Pinpoint the cell where the given text exists, returning its [x, y] midpoint coordinate. 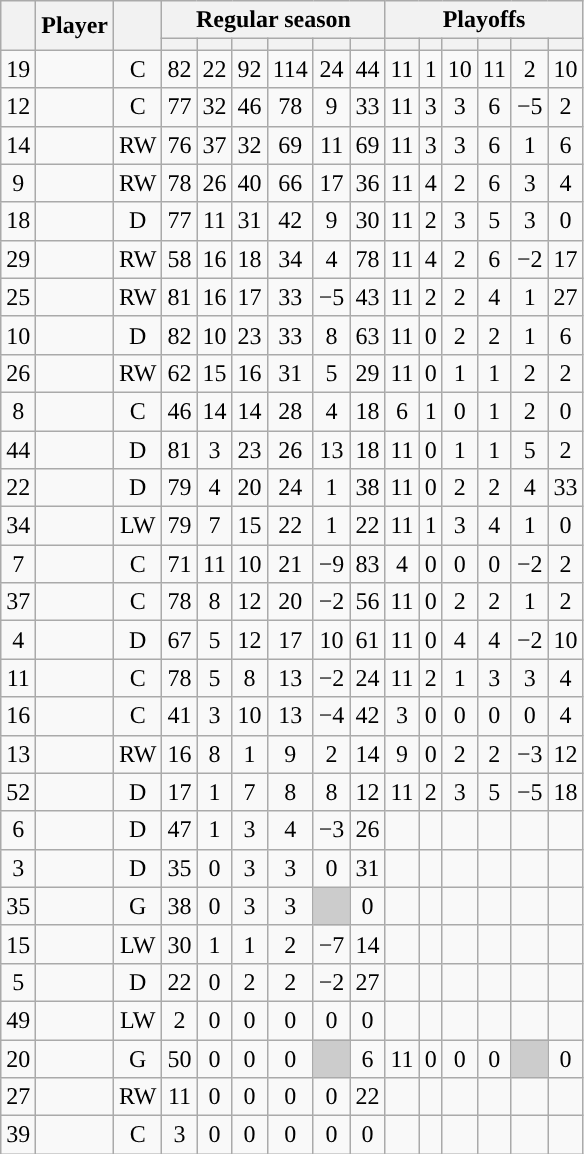
40 [250, 183]
28 [290, 411]
36 [368, 183]
43 [368, 297]
56 [368, 602]
Player [75, 26]
76 [180, 145]
67 [180, 640]
−9 [332, 564]
47 [180, 830]
49 [18, 1020]
66 [290, 183]
−7 [332, 944]
92 [250, 69]
41 [180, 716]
39 [18, 1135]
71 [180, 564]
Playoffs [484, 20]
−4 [332, 716]
52 [18, 792]
50 [180, 1059]
62 [180, 373]
114 [290, 69]
21 [290, 564]
63 [368, 335]
Regular season [274, 20]
19 [18, 69]
83 [368, 564]
25 [18, 297]
58 [180, 259]
61 [368, 640]
